Output the (X, Y) coordinate of the center of the cell containing the given text.  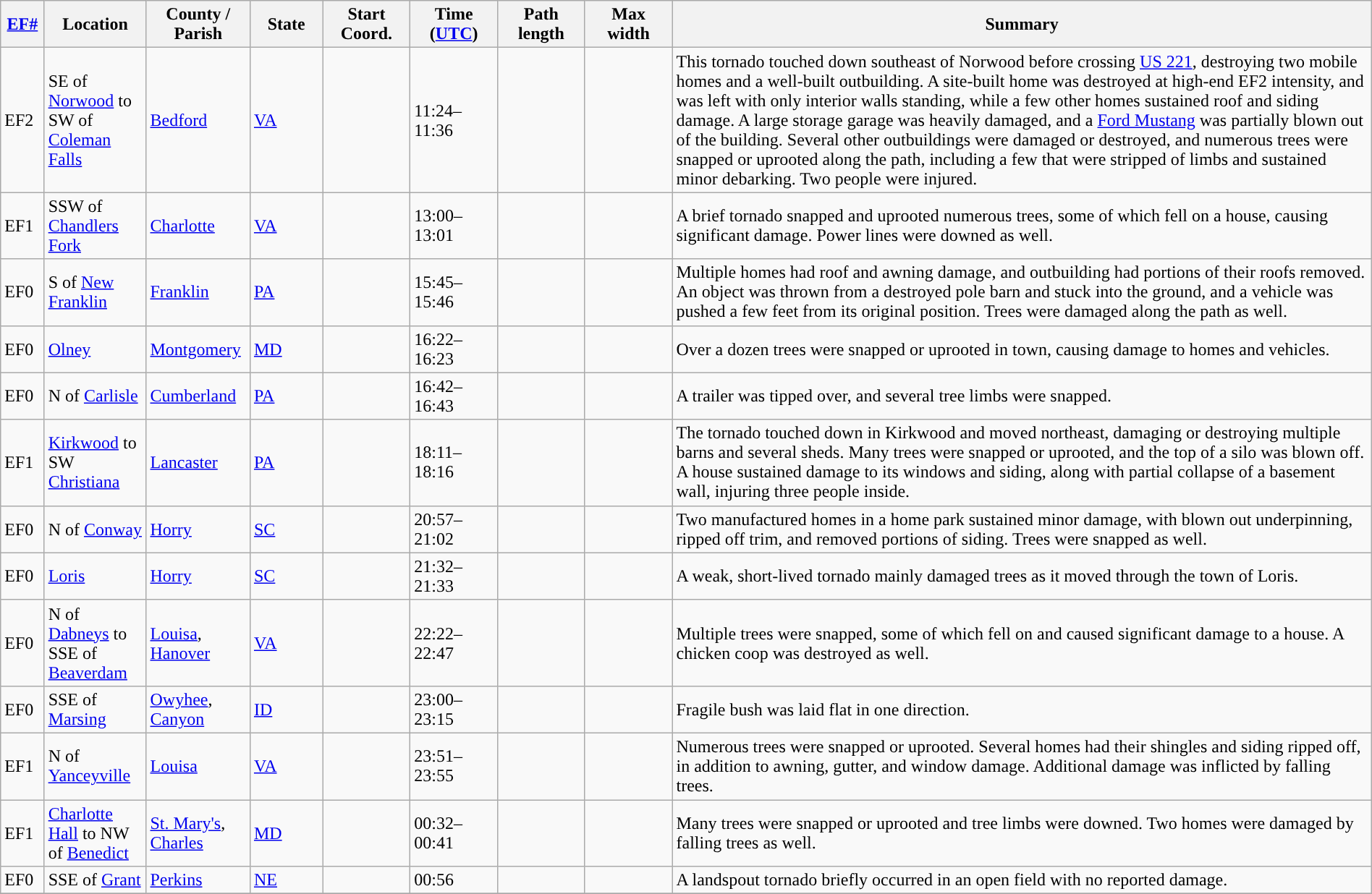
SSE of Marsing (96, 709)
N of Carlisle (96, 396)
Location (96, 25)
21:32–21:33 (454, 576)
15:45–15:46 (454, 292)
County / Parish (198, 25)
N of Conway (96, 529)
20:57–21:02 (454, 529)
18:11–18:16 (454, 463)
Loris (96, 576)
Over a dozen trees were snapped or uprooted in town, causing damage to homes and vehicles. (1022, 349)
Many trees were snapped or uprooted and tree limbs were downed. Two homes were damaged by falling trees as well. (1022, 833)
Summary (1022, 25)
A trailer was tipped over, and several tree limbs were snapped. (1022, 396)
EF# (22, 25)
Fragile bush was laid flat in one direction. (1022, 709)
Multiple trees were snapped, some of which fell on and caused significant damage to a house. A chicken coop was destroyed as well. (1022, 642)
Owyhee, Canyon (198, 709)
23:00–23:15 (454, 709)
Cumberland (198, 396)
ID (287, 709)
22:22–22:47 (454, 642)
A weak, short-lived tornado mainly damaged trees as it moved through the town of Loris. (1022, 576)
23:51–23:55 (454, 766)
A landspout tornado briefly occurred in an open field with no reported damage. (1022, 880)
00:32–00:41 (454, 833)
A brief tornado snapped and uprooted numerous trees, some of which fell on a house, causing significant damage. Power lines were downed as well. (1022, 226)
00:56 (454, 880)
Bedford (198, 120)
SSE of Grant (96, 880)
11:24–11:36 (454, 120)
SE of Norwood to SW of Coleman Falls (96, 120)
EF2 (22, 120)
S of New Franklin (96, 292)
SSW of Chandlers Fork (96, 226)
N of Yanceyville (96, 766)
Montgomery (198, 349)
Kirkwood to SW Christiana (96, 463)
Time (UTC) (454, 25)
Path length (541, 25)
Franklin (198, 292)
NE (287, 880)
13:00–13:01 (454, 226)
Louisa (198, 766)
Charlotte (198, 226)
Charlotte Hall to NW of Benedict (96, 833)
Start Coord. (366, 25)
Max width (628, 25)
N of Dabneys to SSE of Beaverdam (96, 642)
Lancaster (198, 463)
State (287, 25)
16:42–16:43 (454, 396)
Olney (96, 349)
Perkins (198, 880)
Louisa, Hanover (198, 642)
16:22–16:23 (454, 349)
St. Mary's, Charles (198, 833)
